Determine the [X, Y] coordinate at the center of the cell enclosing the given text.  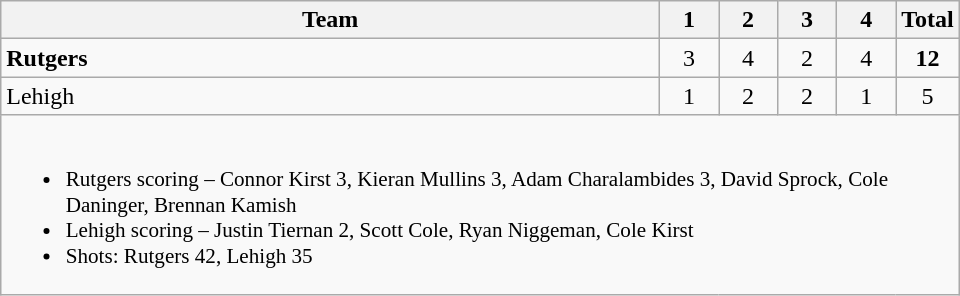
Lehigh [330, 96]
Total [928, 20]
5 [928, 96]
Rutgers [330, 58]
12 [928, 58]
Team [330, 20]
